From the cell containing the given text, extract its center point as [x, y] coordinate. 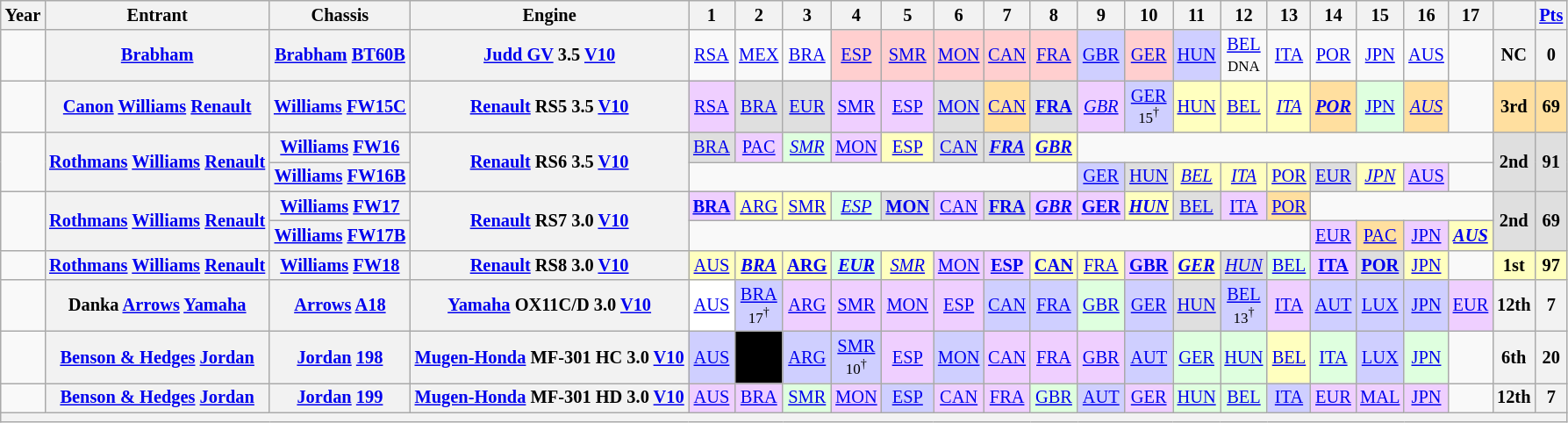
3 [807, 15]
Mugen-Honda MF-301 HC 3.0 V10 [549, 358]
20 [1551, 358]
Arrows A18 [340, 305]
Canon Williams Renault [157, 107]
Renault RS5 3.5 V10 [549, 107]
91 [1551, 161]
1st [1514, 265]
BELDNA [1243, 55]
Pts [1551, 15]
SMR10† [856, 358]
Judd GV 3.5 V10 [549, 55]
MEX [758, 55]
Mugen-Honda MF-301 HD 3.0 V10 [549, 398]
Williams FW16 [340, 147]
Jordan 199 [340, 398]
BEL13† [1243, 305]
8 [1054, 15]
BRA17† [758, 305]
Renault RS6 3.5 V10 [549, 161]
Yamaha OX11C/D 3.0 V10 [549, 305]
Jordan 198 [340, 358]
Williams FW17B [340, 235]
14 [1334, 15]
Chassis [340, 15]
9 [1101, 15]
11 [1197, 15]
Brabham [157, 55]
10 [1149, 15]
6 [958, 15]
6th [1514, 358]
4 [856, 15]
13 [1288, 15]
Renault RS8 3.0 V10 [549, 265]
Engine [549, 15]
97 [1551, 265]
Williams FW18 [340, 265]
Renault RS7 3.0 V10 [549, 221]
MAL [1379, 398]
12 [1243, 15]
1 [712, 15]
0 [1551, 55]
15 [1379, 15]
2 [758, 15]
Brabham BT60B [340, 55]
NC [1514, 55]
Danka Arrows Yamaha [157, 305]
Entrant [157, 15]
17 [1471, 15]
5 [908, 15]
GER15† [1149, 107]
Williams FW17 [340, 206]
Williams FW15C [340, 107]
3rd [1514, 107]
Williams FW16B [340, 176]
Year [23, 15]
16 [1426, 15]
